Output the [X, Y] coordinate of the center of the cell containing the given text.  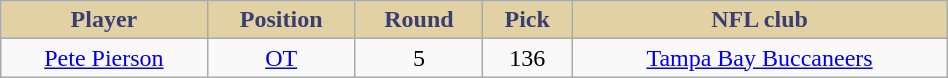
Position [281, 20]
Round [418, 20]
NFL club [760, 20]
OT [281, 58]
Pete Pierson [104, 58]
Pick [528, 20]
Player [104, 20]
Tampa Bay Buccaneers [760, 58]
5 [418, 58]
136 [528, 58]
